Find where the given text appears and provide that cell's center as (X, Y) coordinate. 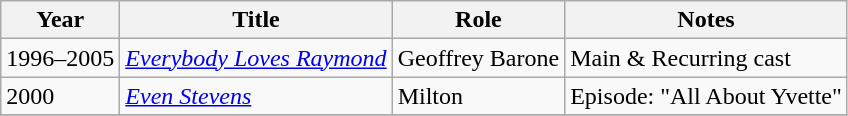
Milton (478, 96)
Role (478, 20)
1996–2005 (60, 58)
Geoffrey Barone (478, 58)
Episode: "All About Yvette" (706, 96)
Notes (706, 20)
Year (60, 20)
Everybody Loves Raymond (256, 58)
2000 (60, 96)
Main & Recurring cast (706, 58)
Even Stevens (256, 96)
Title (256, 20)
